Find where the given text appears and provide that cell's center as (x, y) coordinate. 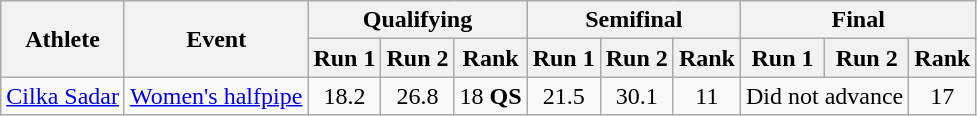
Cilka Sadar (63, 96)
26.8 (418, 96)
17 (942, 96)
Event (216, 39)
Women's halfpipe (216, 96)
21.5 (564, 96)
11 (706, 96)
30.1 (636, 96)
18 QS (490, 96)
Did not advance (824, 96)
18.2 (344, 96)
Semifinal (634, 20)
Athlete (63, 39)
Qualifying (418, 20)
Final (858, 20)
